Detect which cell encompasses the target text, then output its [x, y] center coordinate. 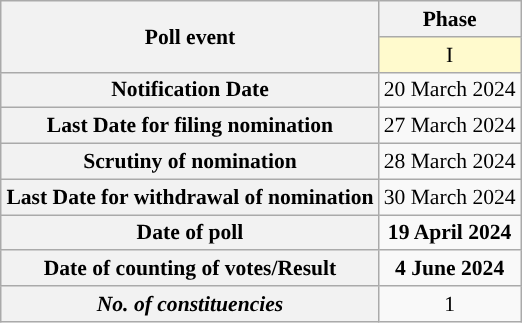
27 March 2024 [450, 126]
30 March 2024 [450, 197]
19 April 2024 [450, 232]
Date of counting of votes/Result [190, 268]
Date of poll [190, 232]
1 [450, 304]
Last Date for filing nomination [190, 126]
28 March 2024 [450, 161]
I [450, 54]
Notification Date [190, 90]
Scrutiny of nomination [190, 161]
Last Date for withdrawal of nomination [190, 197]
No. of constituencies [190, 304]
4 June 2024 [450, 268]
Poll event [190, 36]
Phase [450, 19]
20 March 2024 [450, 90]
